For the text-containing cell, return its midpoint in (X, Y) coordinate format. 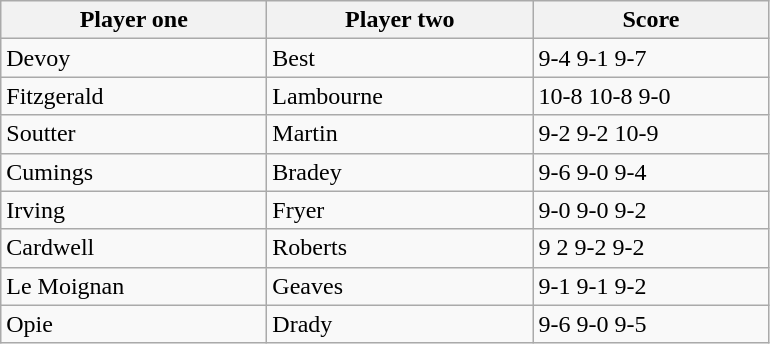
9-6 9-0 9-4 (651, 172)
Devoy (134, 58)
Roberts (400, 248)
Geaves (400, 286)
Soutter (134, 134)
Drady (400, 324)
9 2 9-2 9-2 (651, 248)
Player two (400, 20)
Best (400, 58)
Score (651, 20)
9-6 9-0 9-5 (651, 324)
Martin (400, 134)
Irving (134, 210)
9-1 9-1 9-2 (651, 286)
Cardwell (134, 248)
9-2 9-2 10-9 (651, 134)
Le Moignan (134, 286)
10-8 10-8 9-0 (651, 96)
9-4 9-1 9-7 (651, 58)
Player one (134, 20)
9-0 9-0 9-2 (651, 210)
Cumings (134, 172)
Opie (134, 324)
Bradey (400, 172)
Fitzgerald (134, 96)
Fryer (400, 210)
Lambourne (400, 96)
